Identify which cell holds the provided text, then report its [X, Y] central coordinate. 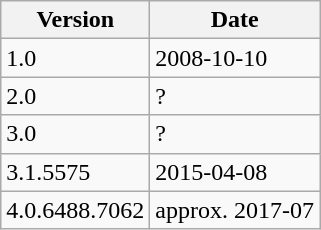
Version [76, 20]
2015-04-08 [235, 172]
approx. 2017-07 [235, 210]
3.0 [76, 134]
3.1.5575 [76, 172]
1.0 [76, 58]
2008-10-10 [235, 58]
4.0.6488.7062 [76, 210]
2.0 [76, 96]
Date [235, 20]
